Search for the cell housing the specified text and yield its [X, Y] center coordinate. 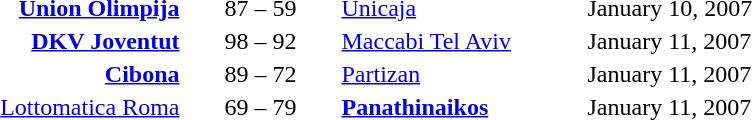
Maccabi Tel Aviv [462, 41]
Partizan [462, 74]
89 – 72 [260, 74]
98 – 92 [260, 41]
